Locate the cell with the specified text and output its (x, y) center coordinate. 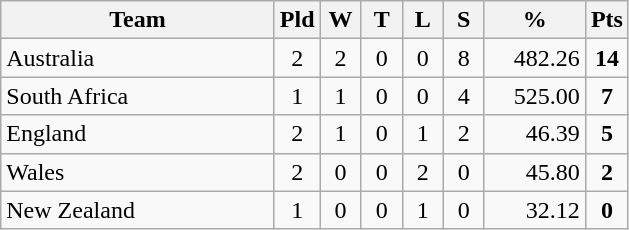
S (464, 20)
New Zealand (138, 210)
45.80 (534, 172)
482.26 (534, 58)
England (138, 134)
Pts (606, 20)
4 (464, 96)
14 (606, 58)
Team (138, 20)
32.12 (534, 210)
7 (606, 96)
Pld (297, 20)
Wales (138, 172)
5 (606, 134)
W (340, 20)
South Africa (138, 96)
46.39 (534, 134)
T (382, 20)
L (422, 20)
8 (464, 58)
525.00 (534, 96)
% (534, 20)
Australia (138, 58)
